Capture the cell that displays the provided text and extract its [x, y] central coordinate. 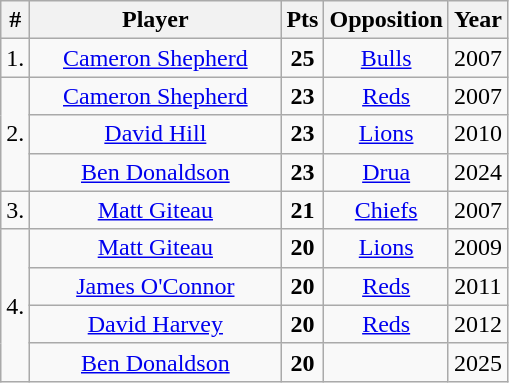
2024 [478, 172]
David Harvey [156, 324]
Pts [302, 20]
Player [156, 20]
2011 [478, 286]
2. [16, 134]
1. [16, 58]
2010 [478, 134]
Chiefs [386, 210]
David Hill [156, 134]
# [16, 20]
2009 [478, 248]
Year [478, 20]
3. [16, 210]
21 [302, 210]
2025 [478, 362]
Opposition [386, 20]
Drua [386, 172]
James O'Connor [156, 286]
25 [302, 58]
Bulls [386, 58]
4. [16, 305]
2012 [478, 324]
